Return the (x, y) coordinate for the center point of the cell that contains the specified text.  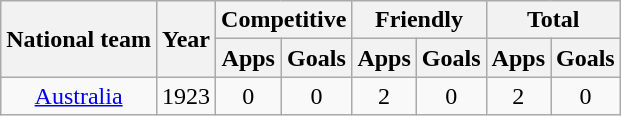
National team (79, 39)
Competitive (284, 20)
1923 (186, 96)
Australia (79, 96)
Total (553, 20)
Year (186, 39)
Friendly (419, 20)
